Pinpoint the cell where the given text exists, returning its (x, y) midpoint coordinate. 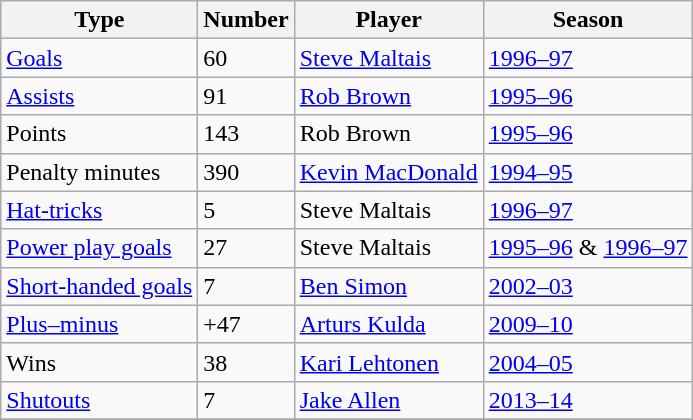
390 (246, 172)
Assists (100, 96)
Goals (100, 58)
Short-handed goals (100, 286)
Penalty minutes (100, 172)
Jake Allen (388, 400)
Kari Lehtonen (388, 362)
143 (246, 134)
Number (246, 20)
Ben Simon (388, 286)
Arturs Kulda (388, 324)
91 (246, 96)
2002–03 (588, 286)
1995–96 & 1996–97 (588, 248)
2009–10 (588, 324)
38 (246, 362)
5 (246, 210)
Plus–minus (100, 324)
Shutouts (100, 400)
+47 (246, 324)
Player (388, 20)
Kevin MacDonald (388, 172)
27 (246, 248)
1994–95 (588, 172)
Power play goals (100, 248)
2013–14 (588, 400)
Season (588, 20)
Hat-tricks (100, 210)
Points (100, 134)
60 (246, 58)
Wins (100, 362)
2004–05 (588, 362)
Type (100, 20)
